Detect which cell encompasses the target text, then output its [X, Y] center coordinate. 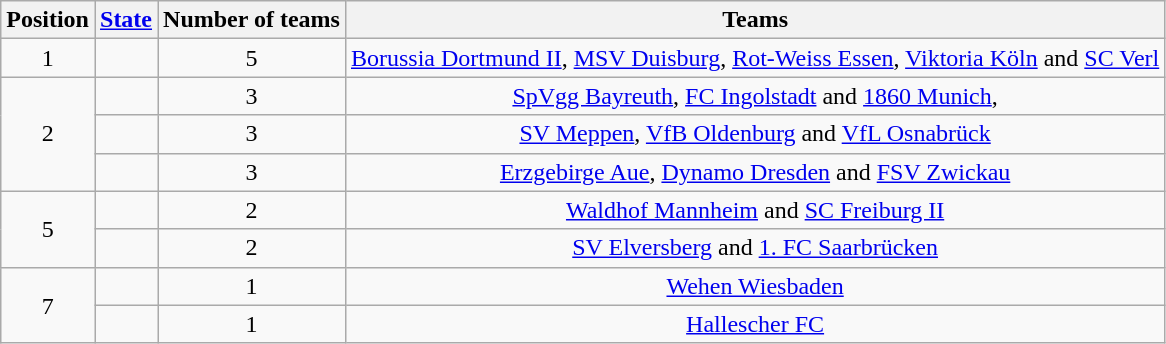
Borussia Dortmund II, MSV Duisburg, Rot-Weiss Essen, Viktoria Köln and SC Verl [754, 58]
Erzgebirge Aue, Dynamo Dresden and FSV Zwickau [754, 172]
SV Elversberg and 1. FC Saarbrücken [754, 248]
Waldhof Mannheim and SC Freiburg II [754, 210]
Number of teams [252, 20]
SpVgg Bayreuth, FC Ingolstadt and 1860 Munich, [754, 96]
State [126, 20]
SV Meppen, VfB Oldenburg and VfL Osnabrück [754, 134]
Hallescher FC [754, 324]
Wehen Wiesbaden [754, 286]
Position [48, 20]
Teams [754, 20]
7 [48, 305]
